Locate the cell with the specified text and output its (x, y) center coordinate. 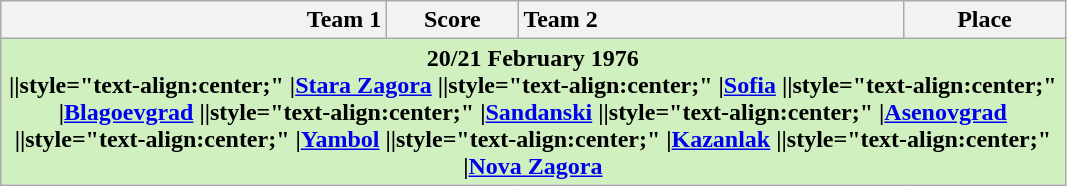
Team 1 (194, 20)
Team 2 (711, 20)
Place (984, 20)
Score (452, 20)
